Determine the (X, Y) coordinate at the center of the cell enclosing the given text.  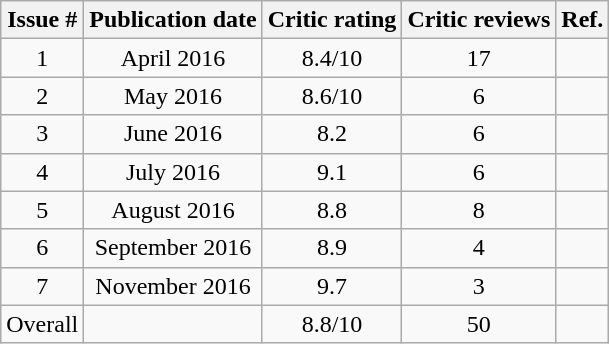
5 (42, 210)
August 2016 (173, 210)
Publication date (173, 20)
Critic rating (332, 20)
September 2016 (173, 248)
November 2016 (173, 286)
Ref. (582, 20)
8.6/10 (332, 96)
June 2016 (173, 134)
8.2 (332, 134)
Issue # (42, 20)
7 (42, 286)
2 (42, 96)
8.8 (332, 210)
8 (479, 210)
Overall (42, 324)
9.1 (332, 172)
8.8/10 (332, 324)
8.9 (332, 248)
9.7 (332, 286)
May 2016 (173, 96)
July 2016 (173, 172)
1 (42, 58)
April 2016 (173, 58)
17 (479, 58)
Critic reviews (479, 20)
8.4/10 (332, 58)
50 (479, 324)
